Determine the [X, Y] coordinate at the center of the cell enclosing the given text.  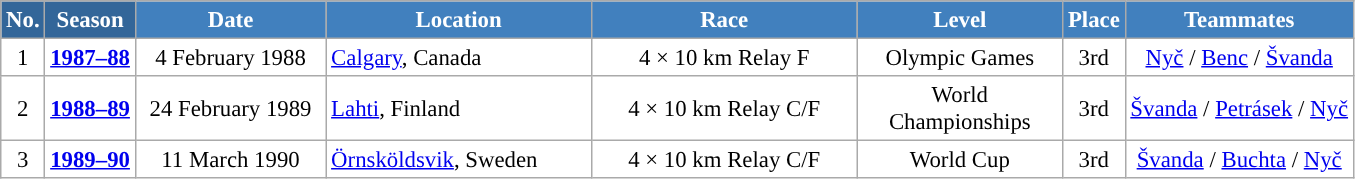
Date [230, 20]
4 February 1988 [230, 58]
Race [724, 20]
1988–89 [90, 108]
24 February 1989 [230, 108]
1987–88 [90, 58]
Švanda / Buchta / Nyč [1239, 160]
Olympic Games [960, 58]
Teammates [1239, 20]
World Cup [960, 160]
Švanda / Petrásek / Nyč [1239, 108]
1 [23, 58]
11 March 1990 [230, 160]
Location [459, 20]
4 × 10 km Relay F [724, 58]
Calgary, Canada [459, 58]
1989–90 [90, 160]
Örnsköldsvik, Sweden [459, 160]
2 [23, 108]
Place [1094, 20]
No. [23, 20]
Lahti, Finland [459, 108]
3 [23, 160]
Nyč / Benc / Švanda [1239, 58]
Season [90, 20]
World Championships [960, 108]
Level [960, 20]
